For the text-containing cell, return its midpoint in [X, Y] coordinate format. 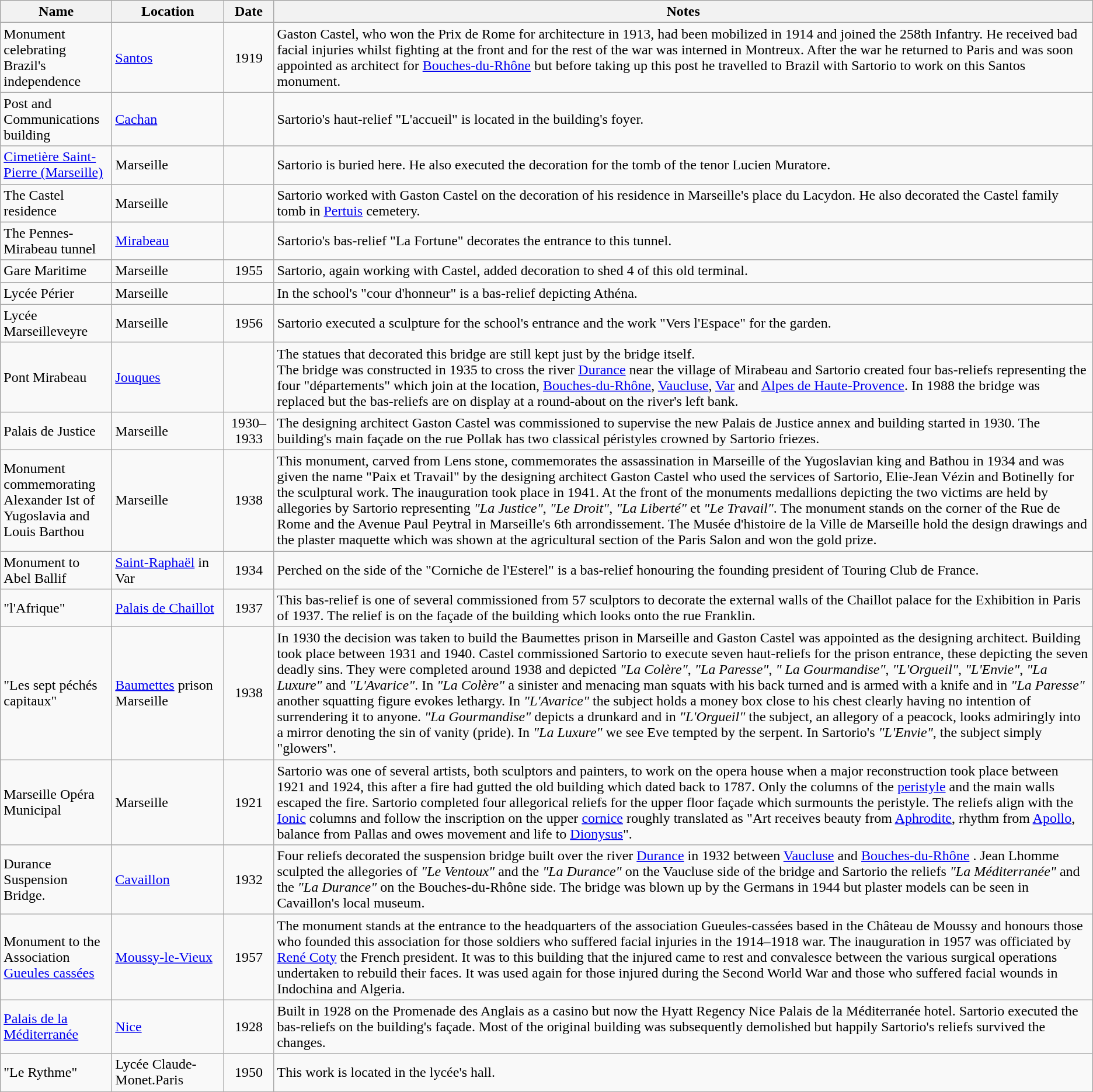
The Castel residence [56, 203]
Notes [683, 12]
Sartorio's haut-relief "L'accueil" is located in the building's foyer. [683, 119]
Santos [168, 57]
Palais de Chaillot [168, 608]
1950 [249, 1072]
1930–1933 [249, 431]
Monument to the Association Gueules cassées [56, 957]
Cimetière Saint-Pierre (Marseille) [56, 165]
1956 [249, 324]
Pont Mirabeau [56, 377]
Jouques [168, 377]
1955 [249, 271]
Lycée Claude-Monet.Paris [168, 1072]
Sartorio's bas-relief "La Fortune" decorates the entrance to this tunnel. [683, 241]
Gare Maritime [56, 271]
1957 [249, 957]
1928 [249, 1027]
Durance Suspension Bridge. [56, 879]
"Les sept péchés capitaux" [56, 694]
Monument commemorating Alexander Ist of Yugoslavia and Louis Barthou [56, 500]
Palais de la Méditerranée [56, 1027]
Saint-Raphaël in Var [168, 570]
Marseille Opéra Municipal [56, 802]
Cachan [168, 119]
"Le Rythme" [56, 1072]
Monument to Abel Ballif [56, 570]
The Pennes-Mirabeau tunnel [56, 241]
Name [56, 12]
Baumettes prison Marseille [168, 694]
Post and Communications building [56, 119]
Lycée Marseilleveyre [56, 324]
Perched on the side of the "Corniche de l'Esterel" is a bas-relief honouring the founding president of Touring Club de France. [683, 570]
Mirabeau [168, 241]
1919 [249, 57]
Monument celebrating Brazil's independence [56, 57]
In the school's "cour d'honneur" is a bas-relief depicting Athéna. [683, 293]
1934 [249, 570]
Cavaillon [168, 879]
Location [168, 12]
1937 [249, 608]
Nice [168, 1027]
1932 [249, 879]
Moussy-le-Vieux [168, 957]
Palais de Justice [56, 431]
"l'Afrique" [56, 608]
Date [249, 12]
1921 [249, 802]
Lycée Périer [56, 293]
This work is located in the lycée's hall. [683, 1072]
Sartorio is buried here. He also executed the decoration for the tomb of the tenor Lucien Muratore. [683, 165]
Sartorio, again working with Castel, added decoration to shed 4 of this old terminal. [683, 271]
Sartorio executed a sculpture for the school's entrance and the work "Vers l'Espace" for the garden. [683, 324]
